Search for the cell housing the specified text and yield its [x, y] center coordinate. 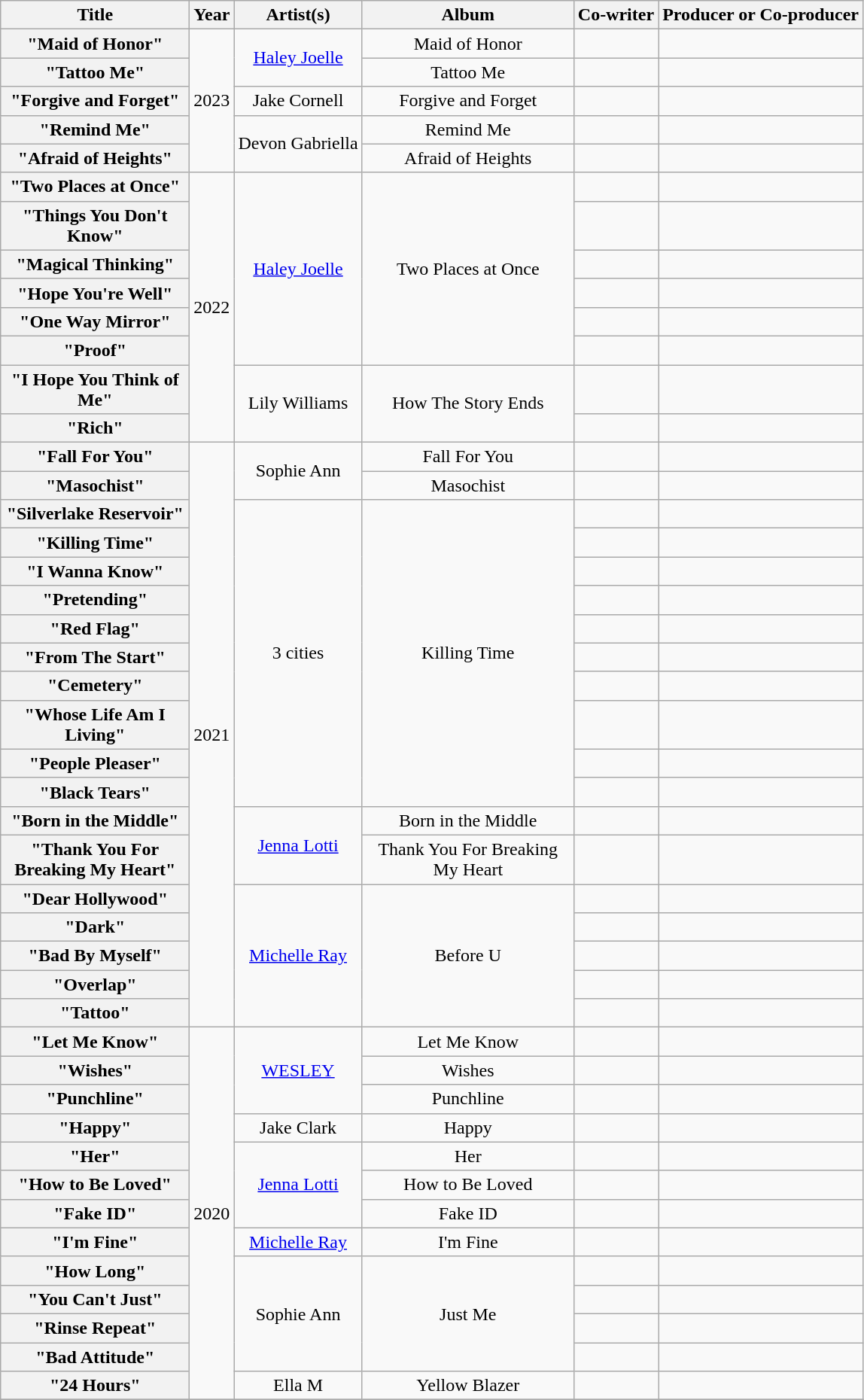
Two Places at Once [468, 268]
"Tattoo Me" [95, 72]
"Silverlake Reservoir" [95, 514]
"I Wanna Know" [95, 571]
2022 [212, 307]
Ella M [298, 1386]
Co-writer [616, 15]
Just Me [468, 1313]
"How to Be Loved" [95, 1185]
"Let Me Know" [95, 1042]
"Hope You're Well" [95, 293]
"Masochist" [95, 485]
"Cemetery" [95, 686]
2021 [212, 735]
"Pretending" [95, 600]
Born in the Middle [468, 820]
"Rinse Repeat" [95, 1328]
"Killing Time" [95, 543]
Artist(s) [298, 15]
"Rich" [95, 428]
"Two Places at Once" [95, 187]
I'm Fine [468, 1242]
Album [468, 15]
"Whose Life Am I Living" [95, 724]
"I Hope You Think of Me" [95, 388]
"Fake ID" [95, 1213]
Remind Me [468, 129]
Tattoo Me [468, 72]
Let Me Know [468, 1042]
Happy [468, 1128]
"Her" [95, 1156]
Afraid of Heights [468, 158]
Thank You For Breaking My Heart [468, 860]
Punchline [468, 1099]
Before U [468, 955]
"Things You Don't Know" [95, 226]
"From The Start" [95, 657]
"Wishes" [95, 1070]
Maid of Honor [468, 44]
"Afraid of Heights" [95, 158]
Year [212, 15]
"Proof" [95, 350]
Title [95, 15]
Forgive and Forget [468, 101]
"One Way Mirror" [95, 321]
"Black Tears" [95, 792]
"I'm Fine" [95, 1242]
"People Pleaser" [95, 763]
"How Long" [95, 1271]
"Happy" [95, 1128]
Her [468, 1156]
"Tattoo" [95, 1013]
Jake Cornell [298, 101]
"Thank You For Breaking My Heart" [95, 860]
"Dark" [95, 927]
"Bad By Myself" [95, 956]
WESLEY [298, 1070]
Producer or Co-producer [761, 15]
"Maid of Honor" [95, 44]
"Dear Hollywood" [95, 898]
Killing Time [468, 653]
Yellow Blazer [468, 1386]
Jake Clark [298, 1128]
"Overlap" [95, 985]
How to Be Loved [468, 1185]
"Born in the Middle" [95, 820]
"Punchline" [95, 1099]
"Magical Thinking" [95, 264]
Devon Gabriella [298, 144]
Masochist [468, 485]
"You Can't Just" [95, 1299]
"24 Hours" [95, 1386]
Wishes [468, 1070]
"Fall For You" [95, 457]
3 cities [298, 653]
How The Story Ends [468, 403]
Lily Williams [298, 403]
2020 [212, 1213]
Fall For You [468, 457]
Fake ID [468, 1213]
"Forgive and Forget" [95, 101]
"Bad Attitude" [95, 1357]
"Remind Me" [95, 129]
"Red Flag" [95, 628]
2023 [212, 101]
